Extract the (X, Y) coordinate from the center of the cell holding the provided text.  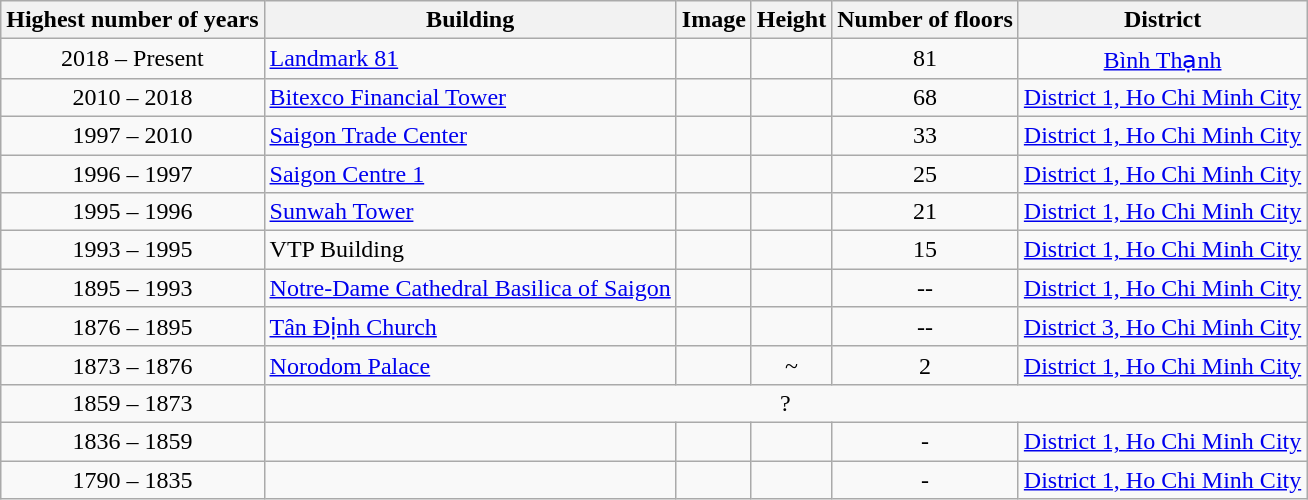
1859 – 1873 (132, 403)
Sunwah Tower (470, 212)
Norodom Palace (470, 365)
VTP Building (470, 250)
2 (926, 365)
21 (926, 212)
1790 – 1835 (132, 479)
Height (791, 20)
Saigon Centre 1 (470, 173)
District (1162, 20)
1996 – 1997 (132, 173)
1997 – 2010 (132, 135)
33 (926, 135)
Tân Định Church (470, 327)
1876 – 1895 (132, 327)
~ (791, 365)
1993 – 1995 (132, 250)
Bình Thạnh (1162, 59)
1995 – 1996 (132, 212)
Notre-Dame Cathedral Basilica of Saigon (470, 288)
Image (714, 20)
25 (926, 173)
Bitexco Financial Tower (470, 97)
Number of floors (926, 20)
Building (470, 20)
District 3, Ho Chi Minh City (1162, 327)
2018 – Present (132, 59)
Saigon Trade Center (470, 135)
2010 – 2018 (132, 97)
68 (926, 97)
1895 – 1993 (132, 288)
15 (926, 250)
1873 – 1876 (132, 365)
1836 – 1859 (132, 441)
81 (926, 59)
Highest number of years (132, 20)
? (786, 403)
Landmark 81 (470, 59)
